Search for the cell housing the specified text and yield its [X, Y] center coordinate. 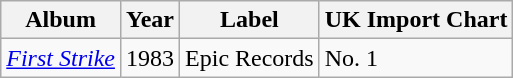
Epic Records [250, 58]
Album [61, 20]
Label [250, 20]
Year [150, 20]
No. 1 [416, 58]
1983 [150, 58]
UK Import Chart [416, 20]
First Strike [61, 58]
